Pinpoint the cell where the given text exists, returning its [x, y] midpoint coordinate. 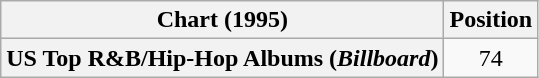
Position [491, 20]
Chart (1995) [222, 20]
74 [491, 58]
US Top R&B/Hip-Hop Albums (Billboard) [222, 58]
